Scan for the cell matching the given text and deliver its (x, y) coordinate at center. 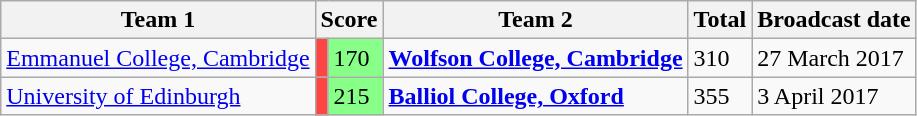
3 April 2017 (834, 96)
355 (720, 96)
215 (356, 96)
Emmanuel College, Cambridge (158, 58)
Wolfson College, Cambridge (536, 58)
Total (720, 20)
170 (356, 58)
Score (349, 20)
Balliol College, Oxford (536, 96)
Broadcast date (834, 20)
27 March 2017 (834, 58)
Team 2 (536, 20)
Team 1 (158, 20)
University of Edinburgh (158, 96)
310 (720, 58)
